Detect which cell encompasses the target text, then output its (x, y) center coordinate. 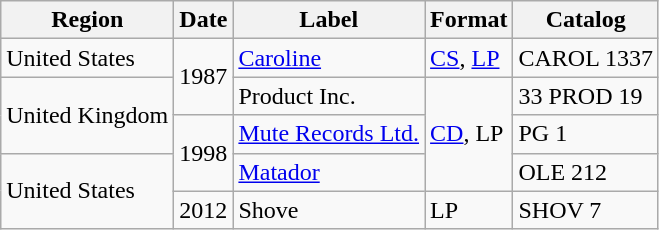
1987 (204, 77)
CD, LP (469, 134)
OLE 212 (586, 172)
PG 1 (586, 134)
Shove (329, 210)
Region (88, 20)
Caroline (329, 58)
United Kingdom (88, 115)
Mute Records Ltd. (329, 134)
Format (469, 20)
Matador (329, 172)
CAROL 1337 (586, 58)
LP (469, 210)
SHOV 7 (586, 210)
Catalog (586, 20)
2012 (204, 210)
Date (204, 20)
Label (329, 20)
Product Inc. (329, 96)
CS, LP (469, 58)
1998 (204, 153)
33 PROD 19 (586, 96)
